Find where the given text appears and provide that cell's center as [X, Y] coordinate. 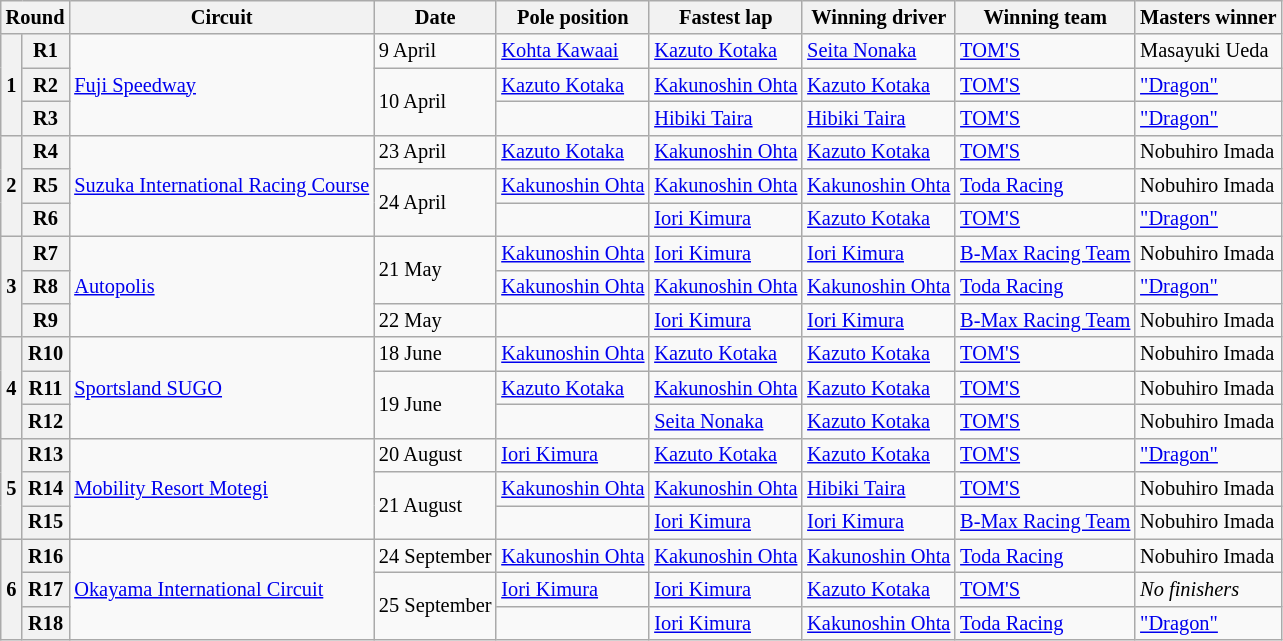
R5 [46, 186]
10 April [435, 102]
Autopolis [222, 286]
R13 [46, 455]
R18 [46, 623]
Winning team [1045, 17]
R10 [46, 354]
23 April [435, 152]
R14 [46, 489]
R3 [46, 118]
24 September [435, 556]
Masayuki Ueda [1208, 51]
R17 [46, 589]
Circuit [222, 17]
21 May [435, 270]
Date [435, 17]
Fuji Speedway [222, 84]
2 [12, 186]
24 April [435, 202]
R8 [46, 287]
Kohta Kawaai [572, 51]
1 [12, 84]
Okayama International Circuit [222, 590]
Fastest lap [726, 17]
3 [12, 286]
R12 [46, 421]
Pole position [572, 17]
9 April [435, 51]
R15 [46, 522]
21 August [435, 506]
19 June [435, 404]
Suzuka International Racing Course [222, 186]
20 August [435, 455]
6 [12, 590]
R2 [46, 85]
Winning driver [878, 17]
R1 [46, 51]
22 May [435, 320]
R16 [46, 556]
4 [12, 388]
R6 [46, 219]
Masters winner [1208, 17]
5 [12, 488]
R7 [46, 253]
Round [36, 17]
18 June [435, 354]
Sportsland SUGO [222, 388]
No finishers [1208, 589]
R4 [46, 152]
25 September [435, 606]
Mobility Resort Motegi [222, 488]
R11 [46, 388]
R9 [46, 320]
